Detect which cell encompasses the target text, then output its (x, y) center coordinate. 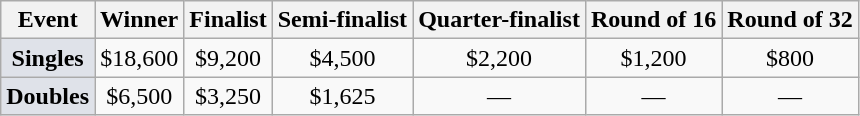
$1,625 (342, 96)
Winner (138, 20)
Event (48, 20)
$1,200 (653, 58)
$800 (790, 58)
Semi-finalist (342, 20)
Quarter-finalist (500, 20)
$2,200 (500, 58)
$3,250 (228, 96)
Round of 32 (790, 20)
$4,500 (342, 58)
Singles (48, 58)
Finalist (228, 20)
Doubles (48, 96)
Round of 16 (653, 20)
$6,500 (138, 96)
$9,200 (228, 58)
$18,600 (138, 58)
